Detect which cell encompasses the target text, then output its (X, Y) center coordinate. 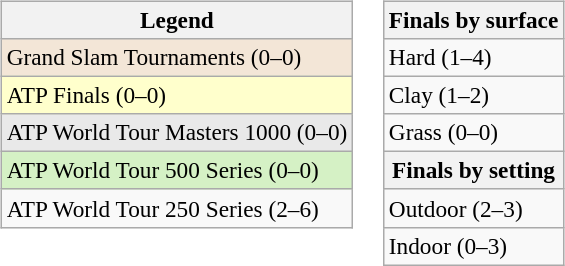
ATP World Tour 500 Series (0–0) (176, 171)
ATP World Tour Masters 1000 (0–0) (176, 133)
Finals by surface (473, 20)
Hard (1–4) (473, 57)
Finals by setting (473, 171)
Legend (176, 20)
Grass (0–0) (473, 133)
ATP Finals (0–0) (176, 95)
Indoor (0–3) (473, 246)
ATP World Tour 250 Series (2–6) (176, 208)
Grand Slam Tournaments (0–0) (176, 57)
Clay (1–2) (473, 95)
Outdoor (2–3) (473, 208)
